Capture the cell that displays the provided text and extract its [X, Y] central coordinate. 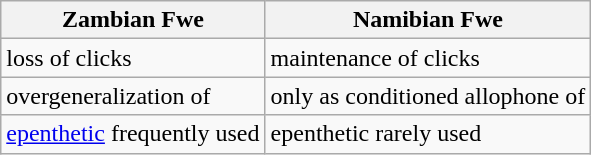
Zambian Fwe [133, 20]
epenthetic rarely used [428, 134]
epenthetic frequently used [133, 134]
loss of clicks [133, 58]
Namibian Fwe [428, 20]
maintenance of clicks [428, 58]
only as conditioned allophone of [428, 96]
overgeneralization of [133, 96]
